Return the (x, y) coordinate for the center point of the cell that contains the specified text.  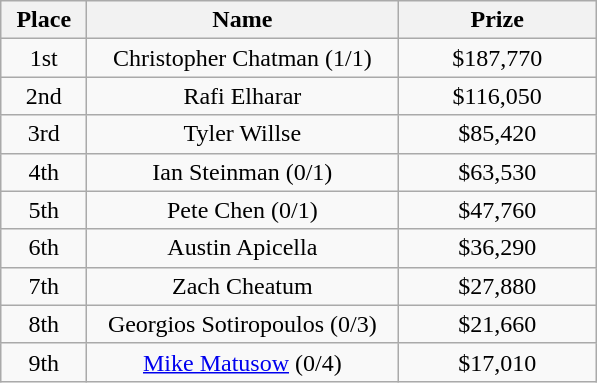
4th (44, 172)
$85,420 (498, 134)
Zach Cheatum (242, 286)
$21,660 (498, 324)
1st (44, 58)
Georgios Sotiropoulos (0/3) (242, 324)
$63,530 (498, 172)
$47,760 (498, 210)
$116,050 (498, 96)
Name (242, 20)
Austin Apicella (242, 248)
2nd (44, 96)
Prize (498, 20)
8th (44, 324)
$187,770 (498, 58)
Rafi Elharar (242, 96)
3rd (44, 134)
$17,010 (498, 362)
Mike Matusow (0/4) (242, 362)
7th (44, 286)
Christopher Chatman (1/1) (242, 58)
$36,290 (498, 248)
Place (44, 20)
Tyler Willse (242, 134)
6th (44, 248)
$27,880 (498, 286)
Ian Steinman (0/1) (242, 172)
9th (44, 362)
5th (44, 210)
Pete Chen (0/1) (242, 210)
